Return (x, y) of the center of cell containing provided text 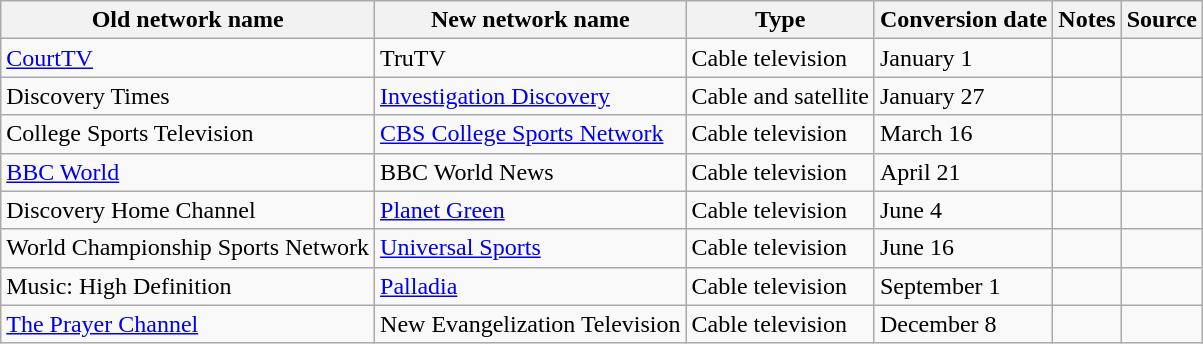
The Prayer Channel (188, 324)
Planet Green (531, 210)
Source (1162, 20)
World Championship Sports Network (188, 248)
College Sports Television (188, 134)
New Evangelization Television (531, 324)
Investigation Discovery (531, 96)
Notes (1087, 20)
September 1 (963, 286)
CBS College Sports Network (531, 134)
June 4 (963, 210)
January 27 (963, 96)
June 16 (963, 248)
Universal Sports (531, 248)
BBC World News (531, 172)
TruTV (531, 58)
Discovery Home Channel (188, 210)
April 21 (963, 172)
January 1 (963, 58)
Music: High Definition (188, 286)
New network name (531, 20)
CourtTV (188, 58)
Cable and satellite (780, 96)
Old network name (188, 20)
March 16 (963, 134)
Type (780, 20)
BBC World (188, 172)
Palladia (531, 286)
Discovery Times (188, 96)
Conversion date (963, 20)
December 8 (963, 324)
